Detect which cell encompasses the target text, then output its (x, y) center coordinate. 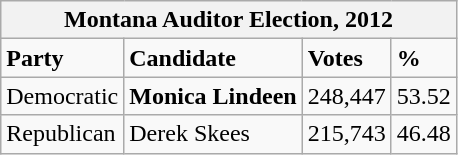
215,743 (346, 134)
% (424, 58)
Monica Lindeen (213, 96)
53.52 (424, 96)
Derek Skees (213, 134)
Montana Auditor Election, 2012 (229, 20)
Republican (62, 134)
248,447 (346, 96)
Democratic (62, 96)
Candidate (213, 58)
Votes (346, 58)
46.48 (424, 134)
Party (62, 58)
